Detect which cell encompasses the target text, then output its [x, y] center coordinate. 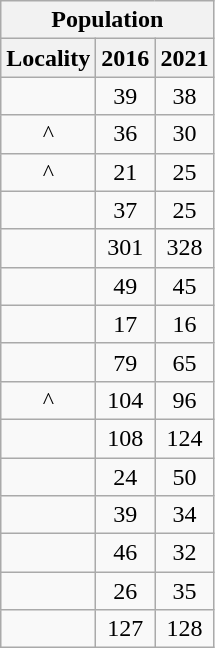
46 [126, 553]
Locality [48, 58]
127 [126, 629]
45 [184, 286]
35 [184, 591]
34 [184, 515]
49 [126, 286]
108 [126, 438]
128 [184, 629]
32 [184, 553]
16 [184, 324]
2016 [126, 58]
21 [126, 172]
37 [126, 210]
2021 [184, 58]
30 [184, 134]
124 [184, 438]
36 [126, 134]
50 [184, 477]
26 [126, 591]
104 [126, 400]
65 [184, 362]
38 [184, 96]
79 [126, 362]
Population [108, 20]
328 [184, 248]
24 [126, 477]
96 [184, 400]
301 [126, 248]
17 [126, 324]
